Scan for the cell matching the given text and deliver its [x, y] coordinate at center. 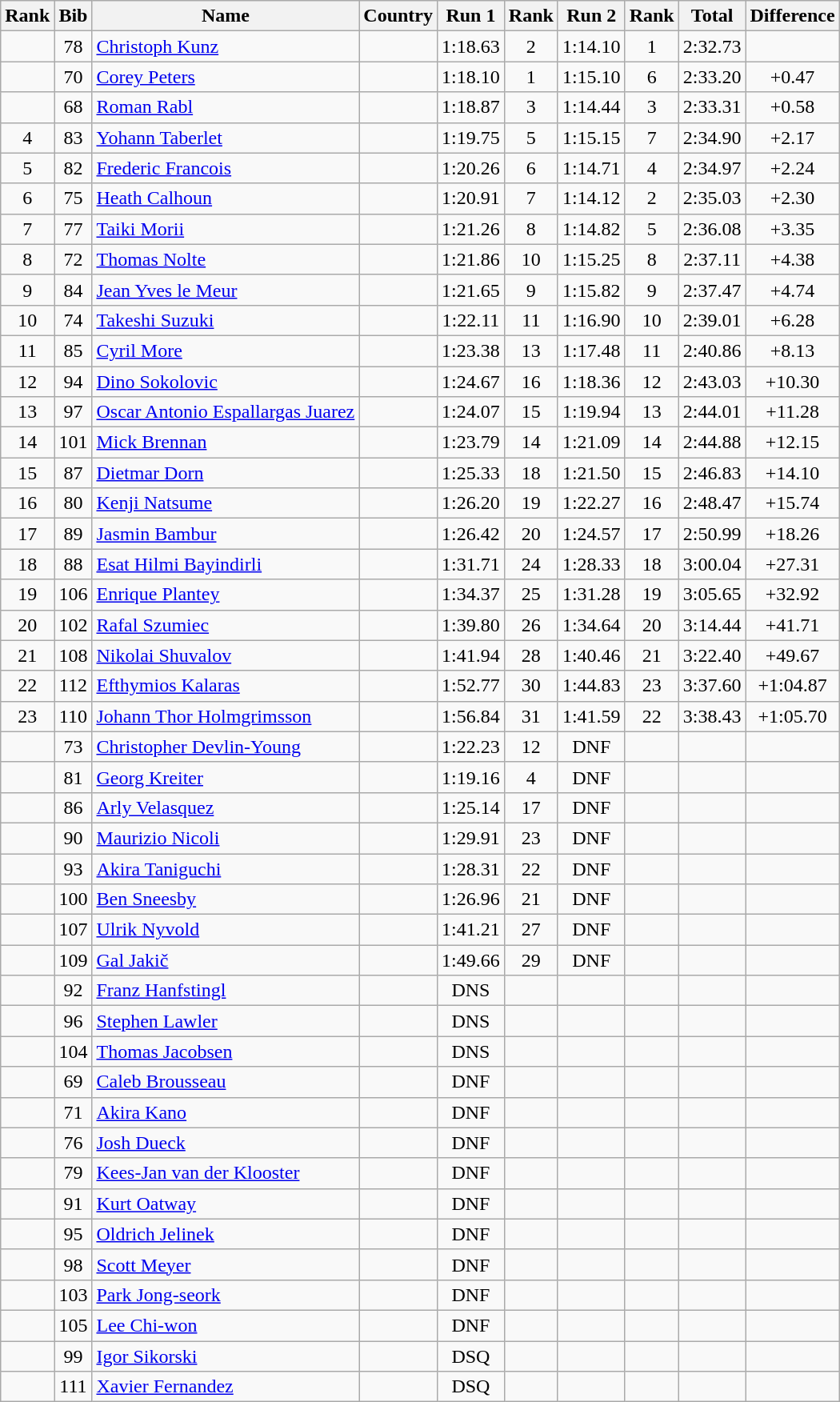
90 [74, 838]
1:49.66 [471, 960]
Akira Taniguchi [226, 868]
+15.74 [792, 503]
105 [74, 1325]
69 [74, 1082]
3:38.43 [712, 716]
Igor Sikorski [226, 1356]
Takeshi Suzuki [226, 320]
Kees-Jan van der Klooster [226, 1173]
78 [74, 46]
94 [74, 382]
+27.31 [792, 564]
1:52.77 [471, 686]
Yohann Taberlet [226, 138]
106 [74, 595]
Maurizio Nicoli [226, 838]
1:14.71 [591, 168]
89 [74, 534]
Oldrich Jelinek [226, 1234]
1:24.67 [471, 382]
1:15.15 [591, 138]
72 [74, 259]
3:05.65 [712, 595]
Lee Chi-won [226, 1325]
99 [74, 1356]
1:28.33 [591, 564]
1:41.94 [471, 655]
80 [74, 503]
2:39.01 [712, 320]
+12.15 [792, 443]
1:28.31 [471, 868]
1:31.71 [471, 564]
1:26.42 [471, 534]
Nikolai Shuvalov [226, 655]
100 [74, 899]
88 [74, 564]
Christopher Devlin-Young [226, 747]
1:14.10 [591, 46]
1:19.16 [471, 777]
76 [74, 1143]
102 [74, 625]
+2.24 [792, 168]
1:26.20 [471, 503]
Cyril More [226, 350]
+2.17 [792, 138]
Country [398, 16]
87 [74, 473]
1:15.10 [591, 77]
1:19.75 [471, 138]
1:20.91 [471, 198]
+32.92 [792, 595]
111 [74, 1387]
1:41.21 [471, 930]
2:40.86 [712, 350]
3:00.04 [712, 564]
74 [74, 320]
2:36.08 [712, 229]
1:21.26 [471, 229]
Christoph Kunz [226, 46]
30 [531, 686]
71 [74, 1112]
68 [74, 107]
29 [531, 960]
+11.28 [792, 412]
1:44.83 [591, 686]
2:33.20 [712, 77]
2:48.47 [712, 503]
1:56.84 [471, 716]
1:18.10 [471, 77]
86 [74, 807]
2:37.11 [712, 259]
2:34.90 [712, 138]
+4.74 [792, 290]
26 [531, 625]
+0.58 [792, 107]
1:23.38 [471, 350]
24 [531, 564]
+4.38 [792, 259]
+6.28 [792, 320]
110 [74, 716]
Corey Peters [226, 77]
Taiki Morii [226, 229]
1:26.96 [471, 899]
101 [74, 443]
2:32.73 [712, 46]
103 [74, 1295]
Run 2 [591, 16]
1:24.07 [471, 412]
82 [74, 168]
2:43.03 [712, 382]
27 [531, 930]
104 [74, 1051]
Kurt Oatway [226, 1204]
1:14.82 [591, 229]
+14.10 [792, 473]
2:44.01 [712, 412]
Gal Jakič [226, 960]
Caleb Brousseau [226, 1082]
Josh Dueck [226, 1143]
Roman Rabl [226, 107]
+1:04.87 [792, 686]
31 [531, 716]
2:33.31 [712, 107]
1:18.36 [591, 382]
1:21.86 [471, 259]
Ulrik Nyvold [226, 930]
81 [74, 777]
1:24.57 [591, 534]
1:40.46 [591, 655]
1:17.48 [591, 350]
84 [74, 290]
3:37.60 [712, 686]
Esat Hilmi Bayindirli [226, 564]
2:35.03 [712, 198]
Enrique Plantey [226, 595]
1:21.50 [591, 473]
70 [74, 77]
1:18.87 [471, 107]
Efthymios Kalaras [226, 686]
1:34.37 [471, 595]
1:39.80 [471, 625]
1:31.28 [591, 595]
Stephen Lawler [226, 1021]
Ben Sneesby [226, 899]
Name [226, 16]
73 [74, 747]
79 [74, 1173]
1:41.59 [591, 716]
25 [531, 595]
Dietmar Dorn [226, 473]
2:50.99 [712, 534]
Franz Hanfstingl [226, 991]
107 [74, 930]
2:46.83 [712, 473]
3:22.40 [712, 655]
Jasmin Bambur [226, 534]
Run 1 [471, 16]
+2.30 [792, 198]
Total [712, 16]
Difference [792, 16]
1:15.25 [591, 259]
Arly Velasquez [226, 807]
77 [74, 229]
+10.30 [792, 382]
75 [74, 198]
96 [74, 1021]
1:14.12 [591, 198]
+0.47 [792, 77]
Dino Sokolovic [226, 382]
1:15.82 [591, 290]
Georg Kreiter [226, 777]
Park Jong-seork [226, 1295]
112 [74, 686]
1:22.27 [591, 503]
1:25.14 [471, 807]
3:14.44 [712, 625]
Mick Brennan [226, 443]
Oscar Antonio Espallargas Juarez [226, 412]
2:34.97 [712, 168]
1:25.33 [471, 473]
93 [74, 868]
109 [74, 960]
83 [74, 138]
1:22.11 [471, 320]
Kenji Natsume [226, 503]
+8.13 [792, 350]
+41.71 [792, 625]
1:29.91 [471, 838]
97 [74, 412]
1:34.64 [591, 625]
+3.35 [792, 229]
Thomas Nolte [226, 259]
Rafal Szumiec [226, 625]
85 [74, 350]
+49.67 [792, 655]
108 [74, 655]
1:21.65 [471, 290]
Heath Calhoun [226, 198]
Bib [74, 16]
28 [531, 655]
+18.26 [792, 534]
Akira Kano [226, 1112]
1:23.79 [471, 443]
2:37.47 [712, 290]
91 [74, 1204]
1:18.63 [471, 46]
Frederic Francois [226, 168]
1:14.44 [591, 107]
95 [74, 1234]
+1:05.70 [792, 716]
Johann Thor Holmgrimsson [226, 716]
92 [74, 991]
1:21.09 [591, 443]
1:16.90 [591, 320]
1:20.26 [471, 168]
1:22.23 [471, 747]
2:44.88 [712, 443]
98 [74, 1264]
1:19.94 [591, 412]
Scott Meyer [226, 1264]
Thomas Jacobsen [226, 1051]
Xavier Fernandez [226, 1387]
Jean Yves le Meur [226, 290]
